Return (x, y) of the center of cell containing provided text 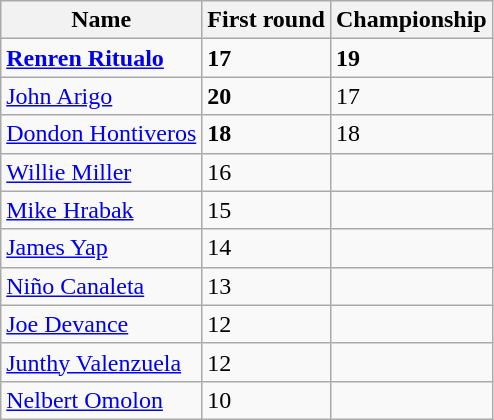
20 (266, 96)
Dondon Hontiveros (102, 134)
Willie Miller (102, 172)
10 (266, 400)
Junthy Valenzuela (102, 362)
13 (266, 286)
Mike Hrabak (102, 210)
15 (266, 210)
Name (102, 20)
19 (411, 58)
Joe Devance (102, 324)
14 (266, 248)
John Arigo (102, 96)
Championship (411, 20)
First round (266, 20)
16 (266, 172)
James Yap (102, 248)
Niño Canaleta (102, 286)
Nelbert Omolon (102, 400)
Renren Ritualo (102, 58)
